Output the [X, Y] coordinate of the center of the cell containing the given text.  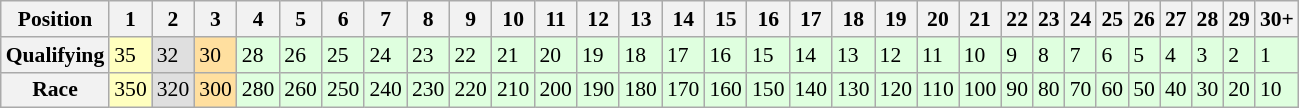
300 [216, 90]
100 [980, 90]
60 [1112, 90]
160 [726, 90]
29 [1239, 19]
120 [896, 90]
32 [174, 55]
Position [55, 19]
90 [1017, 90]
210 [514, 90]
80 [1049, 90]
50 [1144, 90]
230 [428, 90]
150 [768, 90]
260 [300, 90]
70 [1081, 90]
190 [598, 90]
280 [258, 90]
250 [344, 90]
180 [640, 90]
240 [386, 90]
130 [854, 90]
Qualifying [55, 55]
350 [130, 90]
110 [938, 90]
30+ [1277, 19]
140 [810, 90]
220 [470, 90]
170 [684, 90]
Race [55, 90]
35 [130, 55]
27 [1176, 19]
320 [174, 90]
200 [556, 90]
40 [1176, 90]
